Detect which cell encompasses the target text, then output its [x, y] center coordinate. 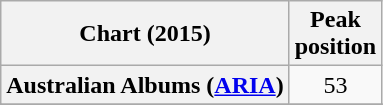
Peakposition [335, 34]
Chart (2015) [145, 34]
Australian Albums (ARIA) [145, 85]
53 [335, 85]
